Return [X, Y] of the center of cell containing provided text 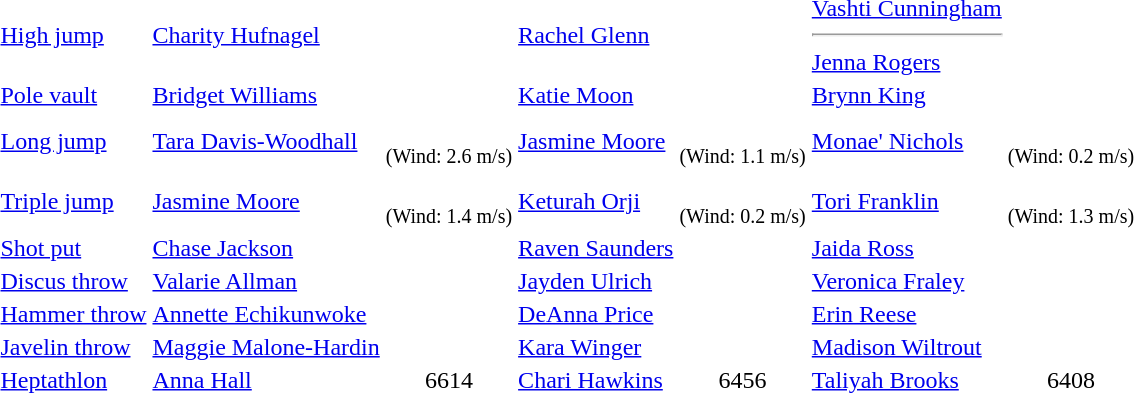
Valarie Allman [266, 281]
Brynn King [906, 95]
Bridget Williams [266, 95]
Madison Wiltrout [906, 347]
Chase Jackson [266, 248]
(Wind: 0.2 m/s) [742, 202]
Tori Franklin [906, 202]
Keturah Orji [596, 202]
Tara Davis-Woodhall [266, 142]
Jaida Ross [906, 248]
Katie Moon [596, 95]
Annette Echikunwoke [266, 314]
DeAnna Price [596, 314]
(Wind: 2.6 m/s) [448, 142]
Monae' Nichols [906, 142]
Kara Winger [596, 347]
(Wind: 1.1 m/s) [742, 142]
Jayden Ulrich [596, 281]
(Wind: 1.4 m/s) [448, 202]
Erin Reese [906, 314]
Maggie Malone-Hardin [266, 347]
Raven Saunders [596, 248]
Veronica Fraley [906, 281]
